Find where the given text appears and provide that cell's center as [X, Y] coordinate. 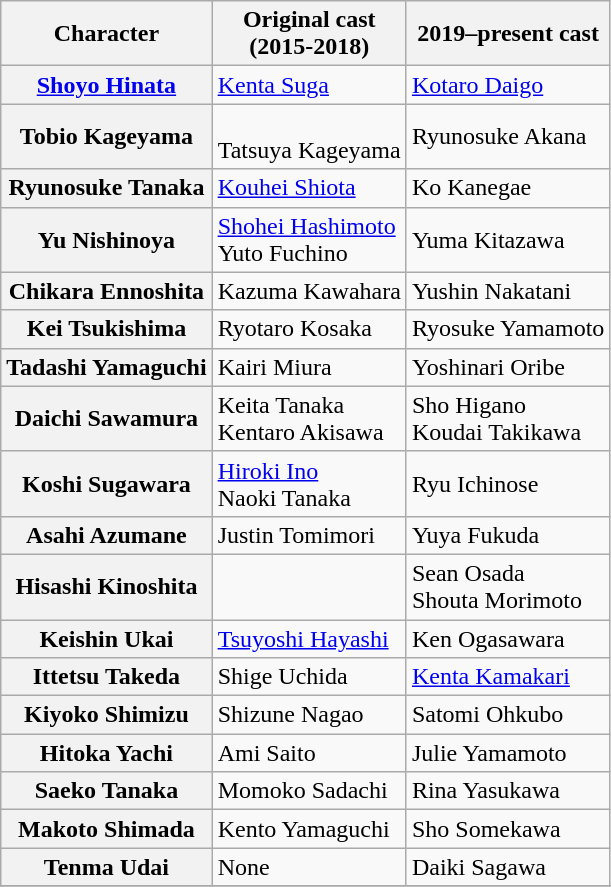
Kento Yamaguchi [309, 829]
Tobio Kageyama [106, 136]
Tadashi Yamaguchi [106, 367]
Julie Yamamoto [508, 753]
Hisashi Kinoshita [106, 586]
Keita TanakaKentaro Akisawa [309, 418]
Justin Tomimori [309, 535]
Ami Saito [309, 753]
Momoko Sadachi [309, 791]
Kazuma Kawahara [309, 291]
Original cast(2015-2018) [309, 34]
Kairi Miura [309, 367]
Yushin Nakatani [508, 291]
Yu Nishinoya [106, 240]
Ryunosuke Akana [508, 136]
Yuya Fukuda [508, 535]
Daichi Sawamura [106, 418]
Kiyoko Shimizu [106, 715]
Shohei HashimotoYuto Fuchino [309, 240]
Tatsuya Kageyama [309, 136]
Chikara Ennoshita [106, 291]
Ryosuke Yamamoto [508, 329]
Ittetsu Takeda [106, 677]
Sho Somekawa [508, 829]
Sho HiganoKoudai Takikawa [508, 418]
Tsuyoshi Hayashi [309, 639]
Keishin Ukai [106, 639]
Kenta Kamakari [508, 677]
Daiki Sagawa [508, 867]
Kei Tsukishima [106, 329]
Makoto Shimada [106, 829]
Ryotaro Kosaka [309, 329]
None [309, 867]
Character [106, 34]
Hitoka Yachi [106, 753]
Koshi Sugawara [106, 484]
Shizune Nagao [309, 715]
Ryu Ichinose [508, 484]
Asahi Azumane [106, 535]
Satomi Ohkubo [508, 715]
Sean OsadaShouta Morimoto [508, 586]
Yoshinari Oribe [508, 367]
Ko Kanegae [508, 188]
Hiroki InoNaoki Tanaka [309, 484]
Ryunosuke Tanaka [106, 188]
Yuma Kitazawa [508, 240]
Rina Yasukawa [508, 791]
Saeko Tanaka [106, 791]
Tenma Udai [106, 867]
Ken Ogasawara [508, 639]
Kouhei Shiota [309, 188]
2019–present cast [508, 34]
Shoyo Hinata [106, 85]
Kotaro Daigo [508, 85]
Shige Uchida [309, 677]
Kenta Suga [309, 85]
